Extract the [X, Y] coordinate from the center of the cell holding the provided text.  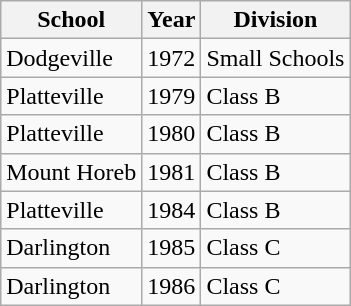
1980 [172, 134]
Dodgeville [72, 58]
School [72, 20]
Small Schools [276, 58]
1981 [172, 172]
1979 [172, 96]
Mount Horeb [72, 172]
Division [276, 20]
1986 [172, 286]
Year [172, 20]
1972 [172, 58]
1985 [172, 248]
1984 [172, 210]
